Search for the cell housing the specified text and yield its (X, Y) center coordinate. 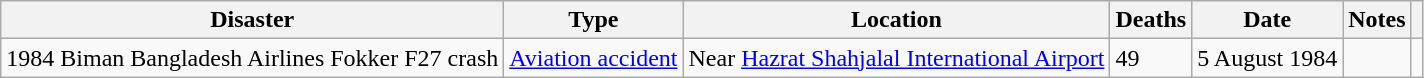
Location (896, 20)
1984 Biman Bangladesh Airlines Fokker F27 crash (252, 58)
Aviation accident (594, 58)
Type (594, 20)
Date (1268, 20)
Near Hazrat Shahjalal International Airport (896, 58)
Deaths (1151, 20)
Disaster (252, 20)
Notes (1377, 20)
49 (1151, 58)
5 August 1984 (1268, 58)
